Extract the (X, Y) coordinate from the center of the cell holding the provided text.  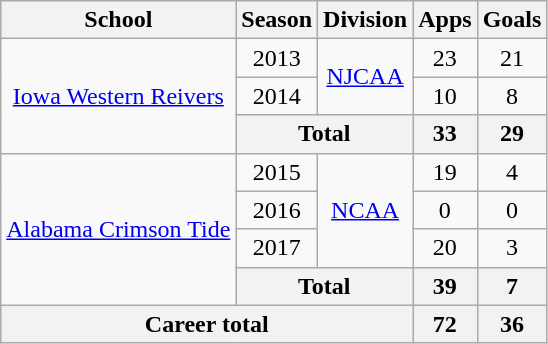
29 (512, 134)
School (118, 20)
21 (512, 58)
2017 (277, 248)
2016 (277, 210)
10 (445, 96)
2014 (277, 96)
8 (512, 96)
19 (445, 172)
3 (512, 248)
Goals (512, 20)
7 (512, 286)
2013 (277, 58)
Apps (445, 20)
36 (512, 324)
Division (366, 20)
4 (512, 172)
2015 (277, 172)
Iowa Western Reivers (118, 96)
72 (445, 324)
Career total (207, 324)
Season (277, 20)
23 (445, 58)
39 (445, 286)
33 (445, 134)
NCAA (366, 210)
20 (445, 248)
NJCAA (366, 77)
Alabama Crimson Tide (118, 229)
